Scan for the cell matching the given text and deliver its [X, Y] coordinate at center. 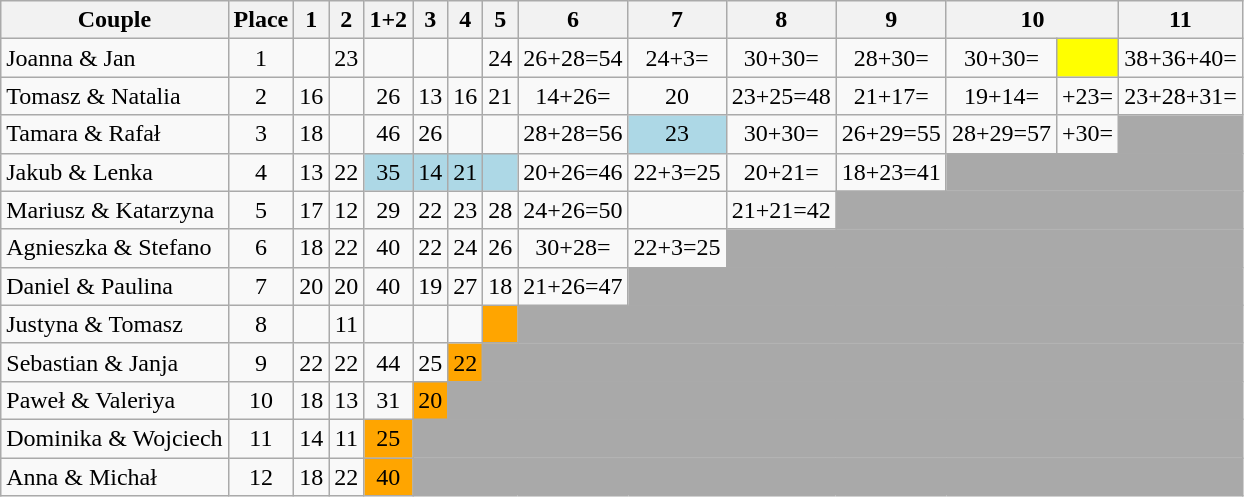
28 [500, 210]
17 [312, 210]
Daniel & Paulina [114, 286]
38+36+40= [1181, 58]
21+26=47 [573, 286]
28+30= [891, 58]
23+28+31= [1181, 96]
19 [430, 286]
30+28= [573, 248]
Mariusz & Katarzyna [114, 210]
44 [388, 362]
21+21=42 [781, 210]
Place [261, 20]
28+28=56 [573, 134]
19+14= [1001, 96]
24+3= [677, 58]
Agnieszka & Stefano [114, 248]
14+26= [573, 96]
20+21= [781, 172]
Couple [114, 20]
1+2 [388, 20]
Paweł & Valeriya [114, 400]
Joanna & Jan [114, 58]
20+26=46 [573, 172]
29 [388, 210]
18+23=41 [891, 172]
26+29=55 [891, 134]
+23= [1087, 96]
28+29=57 [1001, 134]
21+17= [891, 96]
31 [388, 400]
Jakub & Lenka [114, 172]
Tomasz & Natalia [114, 96]
46 [388, 134]
+30= [1087, 134]
35 [388, 172]
24+26=50 [573, 210]
27 [466, 286]
26+28=54 [573, 58]
Justyna & Tomasz [114, 324]
Anna & Michał [114, 477]
Sebastian & Janja [114, 362]
Dominika & Wojciech [114, 438]
Tamara & Rafał [114, 134]
23+25=48 [781, 96]
